Extract the (X, Y) coordinate from the center of the cell holding the provided text.  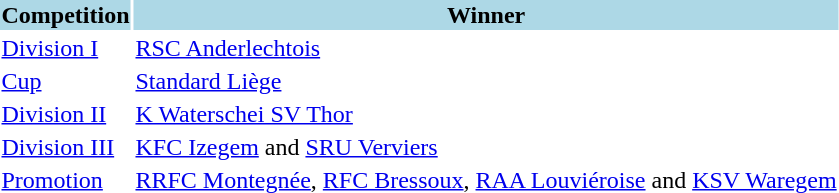
Standard Liège (486, 81)
K Waterschei SV Thor (486, 114)
KFC Izegem and SRU Verviers (486, 147)
Winner (486, 15)
Cup (66, 81)
Competition (66, 15)
Division II (66, 114)
Division I (66, 48)
RSC Anderlechtois (486, 48)
Division III (66, 147)
